Output the [X, Y] coordinate of the center of the cell containing the given text.  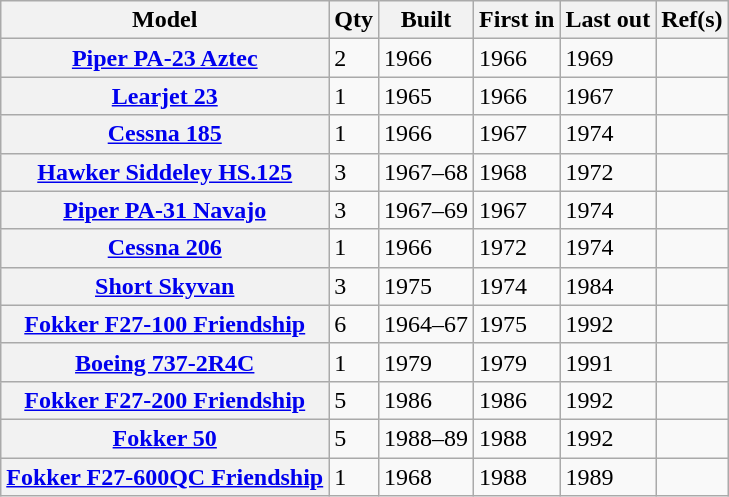
Fokker F27-600QC Friendship [165, 477]
Cessna 185 [165, 134]
1965 [426, 96]
1991 [608, 362]
Hawker Siddeley HS.125 [165, 172]
Fokker F27-100 Friendship [165, 324]
Piper PA-23 Aztec [165, 58]
Piper PA-31 Navajo [165, 210]
Model [165, 20]
1989 [608, 477]
Cessna 206 [165, 248]
Short Skyvan [165, 286]
First in [517, 20]
1964–67 [426, 324]
Fokker 50 [165, 438]
1967–68 [426, 172]
Qty [354, 20]
Learjet 23 [165, 96]
Boeing 737-2R4C [165, 362]
Ref(s) [692, 20]
2 [354, 58]
Last out [608, 20]
Built [426, 20]
1984 [608, 286]
6 [354, 324]
1988–89 [426, 438]
1967–69 [426, 210]
1969 [608, 58]
Fokker F27-200 Friendship [165, 400]
